Find where the given text appears and provide that cell's center as [x, y] coordinate. 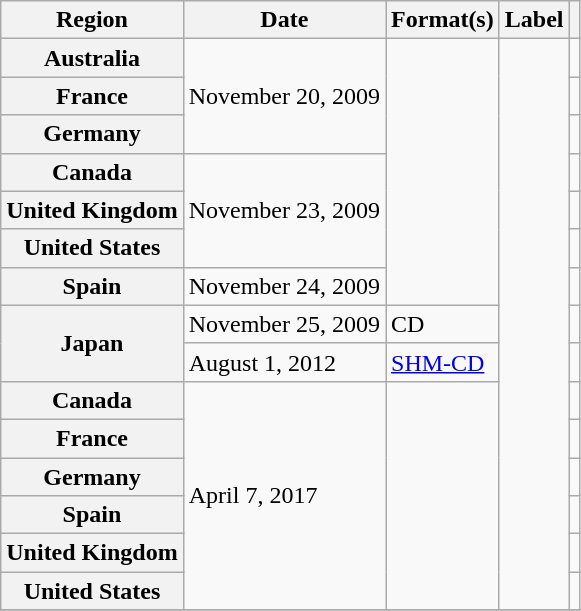
November 20, 2009 [284, 96]
April 7, 2017 [284, 495]
SHM-CD [443, 362]
Label [534, 20]
CD [443, 324]
August 1, 2012 [284, 362]
Date [284, 20]
November 24, 2009 [284, 286]
Region [92, 20]
Australia [92, 58]
November 23, 2009 [284, 210]
Format(s) [443, 20]
November 25, 2009 [284, 324]
Japan [92, 343]
